Detect which cell encompasses the target text, then output its [x, y] center coordinate. 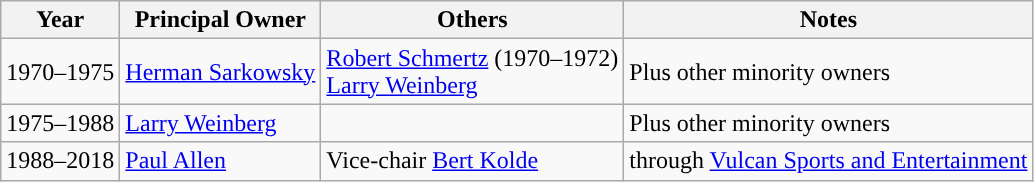
Herman Sarkowsky [220, 72]
1975–1988 [60, 123]
Year [60, 20]
1970–1975 [60, 72]
Others [472, 20]
Notes [828, 20]
Paul Allen [220, 161]
1988–2018 [60, 161]
Robert Schmertz (1970–1972)Larry Weinberg [472, 72]
through Vulcan Sports and Entertainment [828, 161]
Larry Weinberg [220, 123]
Principal Owner [220, 20]
Vice-chair Bert Kolde [472, 161]
